Return the [X, Y] coordinate for the center point of the cell that contains the specified text.  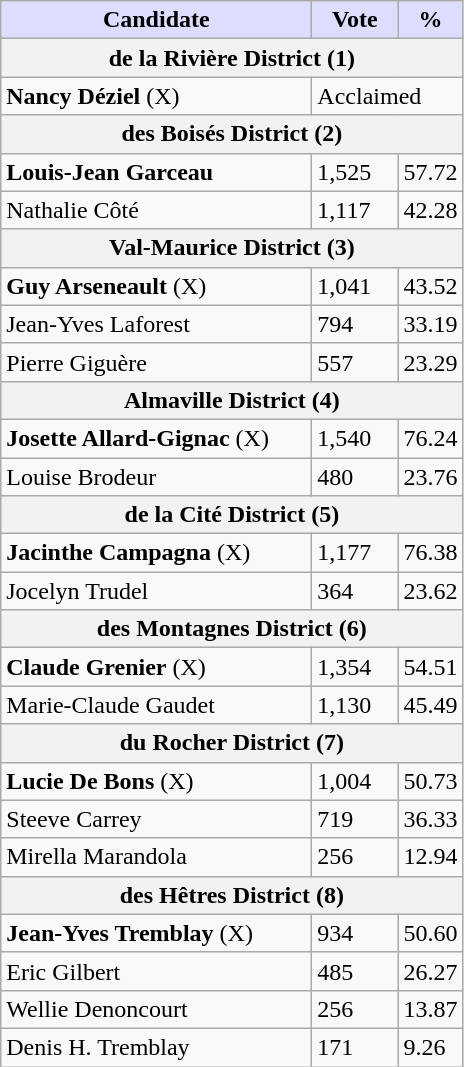
1,041 [355, 286]
Jacinthe Campagna (X) [156, 553]
43.52 [430, 286]
1,354 [355, 667]
50.60 [430, 933]
76.24 [430, 438]
480 [355, 477]
Josette Allard-Gignac (X) [156, 438]
Eric Gilbert [156, 971]
Nathalie Côté [156, 210]
des Boisés District (2) [232, 134]
de la Cité District (5) [232, 515]
23.62 [430, 591]
23.29 [430, 362]
Louise Brodeur [156, 477]
Candidate [156, 20]
719 [355, 819]
171 [355, 1047]
des Montagnes District (6) [232, 629]
Nancy Déziel (X) [156, 96]
Jean-Yves Laforest [156, 324]
Val-Maurice District (3) [232, 248]
1,177 [355, 553]
9.26 [430, 1047]
1,117 [355, 210]
Steeve Carrey [156, 819]
42.28 [430, 210]
364 [355, 591]
13.87 [430, 1009]
794 [355, 324]
45.49 [430, 705]
485 [355, 971]
Lucie De Bons (X) [156, 781]
1,004 [355, 781]
Claude Grenier (X) [156, 667]
Acclaimed [388, 96]
de la Rivière District (1) [232, 58]
557 [355, 362]
26.27 [430, 971]
Vote [355, 20]
12.94 [430, 857]
du Rocher District (7) [232, 743]
Jocelyn Trudel [156, 591]
76.38 [430, 553]
934 [355, 933]
1,130 [355, 705]
Wellie Denoncourt [156, 1009]
1,525 [355, 172]
Guy Arseneault (X) [156, 286]
Almaville District (4) [232, 400]
Denis H. Tremblay [156, 1047]
36.33 [430, 819]
Marie-Claude Gaudet [156, 705]
% [430, 20]
54.51 [430, 667]
33.19 [430, 324]
Mirella Marandola [156, 857]
Jean-Yves Tremblay (X) [156, 933]
50.73 [430, 781]
Pierre Giguère [156, 362]
23.76 [430, 477]
1,540 [355, 438]
57.72 [430, 172]
Louis-Jean Garceau [156, 172]
des Hêtres District (8) [232, 895]
